Identify which cell holds the provided text, then report its [x, y] central coordinate. 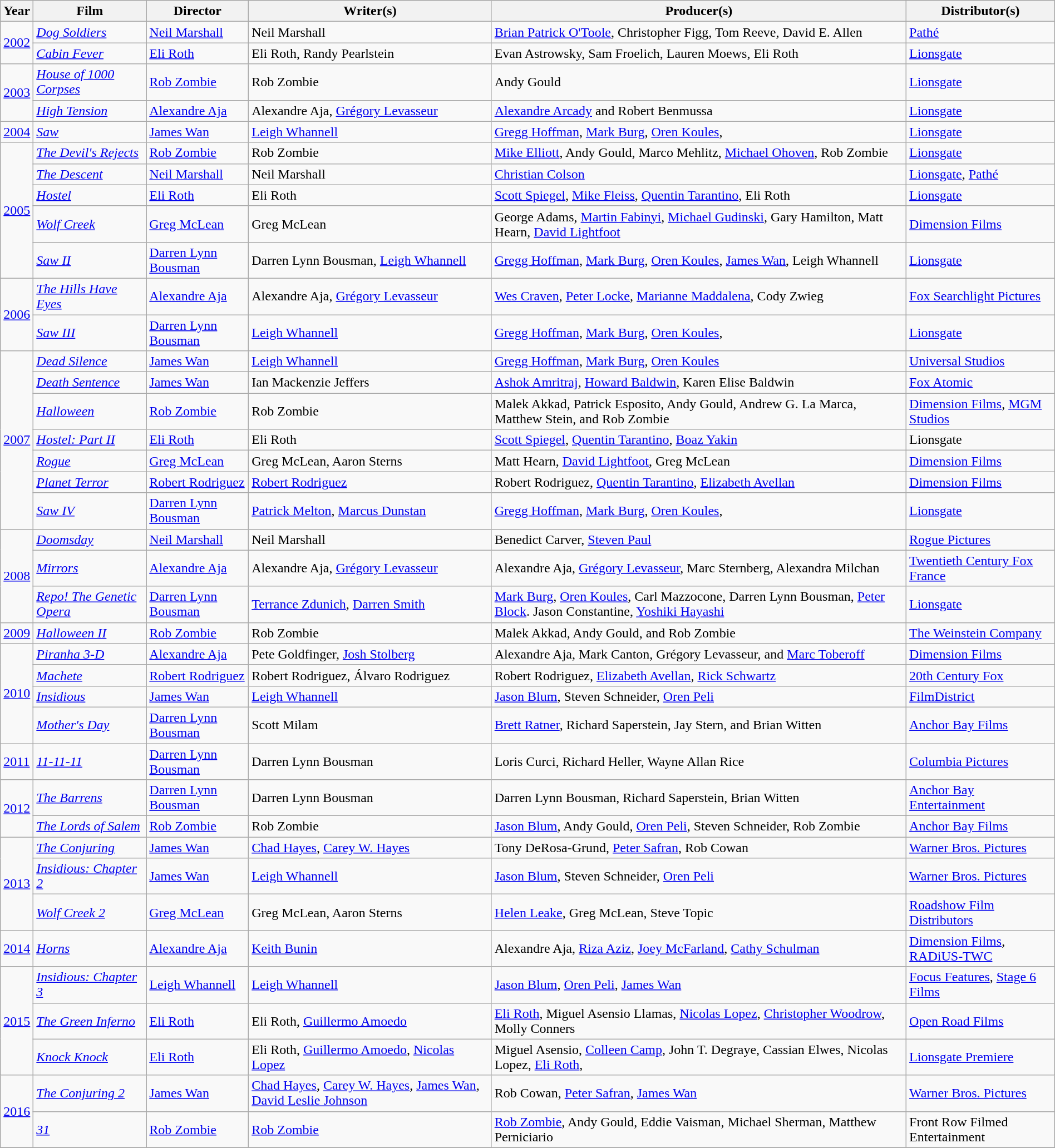
Hostel [90, 195]
2002 [17, 43]
Keith Bunin [370, 949]
Death Sentence [90, 383]
Helen Leake, Greg McLean, Steve Topic [699, 912]
Darren Lynn Bousman, Richard Saperstein, Brian Witten [699, 798]
Saw II [90, 260]
Benedict Carver, Steven Paul [699, 540]
Rogue [90, 461]
Robert Rodriguez, Álvaro Rodriguez [370, 675]
Film [90, 11]
Fox Searchlight Pictures [980, 296]
Anchor Bay Entertainment [980, 798]
High Tension [90, 111]
Scott Spiegel, Quentin Tarantino, Boaz Yakin [699, 440]
2003 [17, 92]
Mirrors [90, 568]
The Weinstein Company [980, 633]
Chad Hayes, Carey W. Hayes, James Wan, David Leslie Johnson [370, 1093]
Focus Features, Stage 6 Films [980, 984]
Alexandre Arcady and Robert Benmussa [699, 111]
Eli Roth, Miguel Asensio Llamas, Nicolas Lopez, Christopher Woodrow, Molly Conners [699, 1021]
Halloween [90, 412]
The Hills Have Eyes [90, 296]
2012 [17, 809]
FilmDistrict [980, 696]
The Devil's Rejects [90, 153]
Evan Astrowsky, Sam Froelich, Lauren Moews, Eli Roth [699, 53]
Piranha 3-D [90, 654]
Mother's Day [90, 725]
The Lords of Salem [90, 827]
2008 [17, 576]
Tony DeRosa-Grund, Peter Safran, Rob Cowan [699, 848]
Rob Cowan, Peter Safran, James Wan [699, 1093]
Robert Rodriguez, Quentin Tarantino, Elizabeth Avellan [699, 482]
Lionsgate, Pathé [980, 174]
Fox Atomic [980, 383]
2011 [17, 761]
Rob Zombie, Andy Gould, Eddie Vaisman, Michael Sherman, Matthew Perniciario [699, 1129]
Repo! The Genetic Opera [90, 604]
Patrick Melton, Marcus Dunstan [370, 511]
Darren Lynn Bousman, Leigh Whannell [370, 260]
Pathé [980, 32]
Roadshow Film Distributors [980, 912]
Miguel Asensio, Colleen Camp, John T. Degraye, Cassian Elwes, Nicolas Lopez, Eli Roth, [699, 1057]
20th Century Fox [980, 675]
Dimension Films, RADiUS-TWC [980, 949]
Twentieth Century Fox France [980, 568]
Front Row Filmed Entertainment [980, 1129]
Saw IV [90, 511]
Producer(s) [699, 11]
2013 [17, 884]
The Green Inferno [90, 1021]
Distributor(s) [980, 11]
Scott Spiegel, Mike Fleiss, Quentin Tarantino, Eli Roth [699, 195]
Cabin Fever [90, 53]
Wolf Creek 2 [90, 912]
Alexandre Aja, Grégory Levasseur, Marc Sternberg, Alexandra Milchan [699, 568]
Wes Craven, Peter Locke, Marianne Maddalena, Cody Zwieg [699, 296]
Alexandre Aja, Riza Aziz, Joey McFarland, Cathy Schulman [699, 949]
Dimension Films, MGM Studios [980, 412]
George Adams, Martin Fabinyi, Michael Gudinski, Gary Hamilton, Matt Hearn, David Lightfoot [699, 224]
Dog Soldiers [90, 32]
The Barrens [90, 798]
The Descent [90, 174]
The Conjuring [90, 848]
2007 [17, 440]
Loris Curci, Richard Heller, Wayne Allan Rice [699, 761]
Jason Blum, Andy Gould, Oren Peli, Steven Schneider, Rob Zombie [699, 827]
Jason Blum, Oren Peli, James Wan [699, 984]
2006 [17, 314]
Director [198, 11]
Hostel: Part II [90, 440]
Insidious: Chapter 2 [90, 877]
Wolf Creek [90, 224]
Christian Colson [699, 174]
Brett Ratner, Richard Saperstein, Jay Stern, and Brian Witten [699, 725]
Malek Akkad, Patrick Esposito, Andy Gould, Andrew G. La Marca, Matthew Stein, and Rob Zombie [699, 412]
Eli Roth, Guillermo Amoedo [370, 1021]
Horns [90, 949]
Chad Hayes, Carey W. Hayes [370, 848]
Malek Akkad, Andy Gould, and Rob Zombie [699, 633]
Doomsday [90, 540]
Lionsgate Premiere [980, 1057]
Mark Burg, Oren Koules, Carl Mazzocone, Darren Lynn Bousman, Peter Block. Jason Constantine, Yoshiki Hayashi [699, 604]
Pete Goldfinger, Josh Stolberg [370, 654]
11-11-11 [90, 761]
2015 [17, 1021]
Year [17, 11]
Terrance Zdunich, Darren Smith [370, 604]
Ashok Amritraj, Howard Baldwin, Karen Elise Baldwin [699, 383]
2010 [17, 693]
Knock Knock [90, 1057]
31 [90, 1129]
Planet Terror [90, 482]
2009 [17, 633]
Gregg Hoffman, Mark Burg, Oren Koules, James Wan, Leigh Whannell [699, 260]
Rogue Pictures [980, 540]
Gregg Hoffman, Mark Burg, Oren Koules [699, 362]
2004 [17, 132]
The Conjuring 2 [90, 1093]
Insidious [90, 696]
Ian Mackenzie Jeffers [370, 383]
Mike Elliott, Andy Gould, Marco Mehlitz, Michael Ohoven, Rob Zombie [699, 153]
Saw [90, 132]
2016 [17, 1111]
Halloween II [90, 633]
Saw III [90, 333]
2005 [17, 210]
Writer(s) [370, 11]
Machete [90, 675]
Robert Rodriguez, Elizabeth Avellan, Rick Schwartz [699, 675]
Alexandre Aja, Mark Canton, Grégory Levasseur, and Marc Toberoff [699, 654]
Open Road Films [980, 1021]
2014 [17, 949]
Dead Silence [90, 362]
Universal Studios [980, 362]
Matt Hearn, David Lightfoot, Greg McLean [699, 461]
Scott Milam [370, 725]
Andy Gould [699, 82]
Eli Roth, Randy Pearlstein [370, 53]
Columbia Pictures [980, 761]
Insidious: Chapter 3 [90, 984]
Eli Roth, Guillermo Amoedo, Nicolas Lopez [370, 1057]
House of 1000 Corpses [90, 82]
Brian Patrick O'Toole, Christopher Figg, Tom Reeve, David E. Allen [699, 32]
